Scan for the cell matching the given text and deliver its (x, y) coordinate at center. 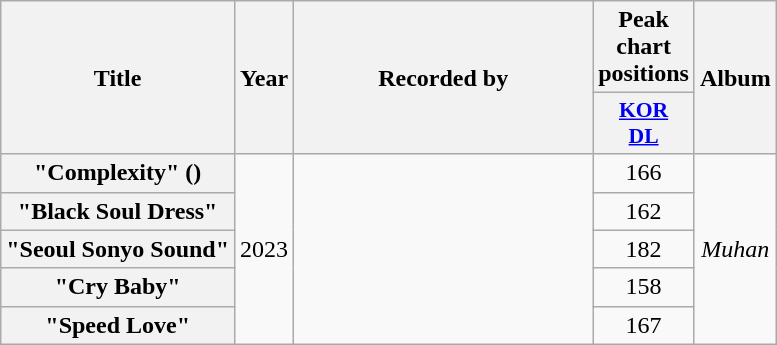
Title (118, 78)
158 (644, 287)
162 (644, 211)
Year (264, 78)
2023 (264, 249)
166 (644, 173)
"Seoul Sonyo Sound" (118, 249)
"Cry Baby" (118, 287)
167 (644, 325)
Muhan (735, 249)
"Black Soul Dress" (118, 211)
KORDL (644, 124)
182 (644, 249)
Peak chart positions (644, 47)
"Speed Love" (118, 325)
Album (735, 78)
Recorded by (444, 78)
"Complexity" () (118, 173)
